Provide the (x, y) coordinate of the cell's center where the given text is located.  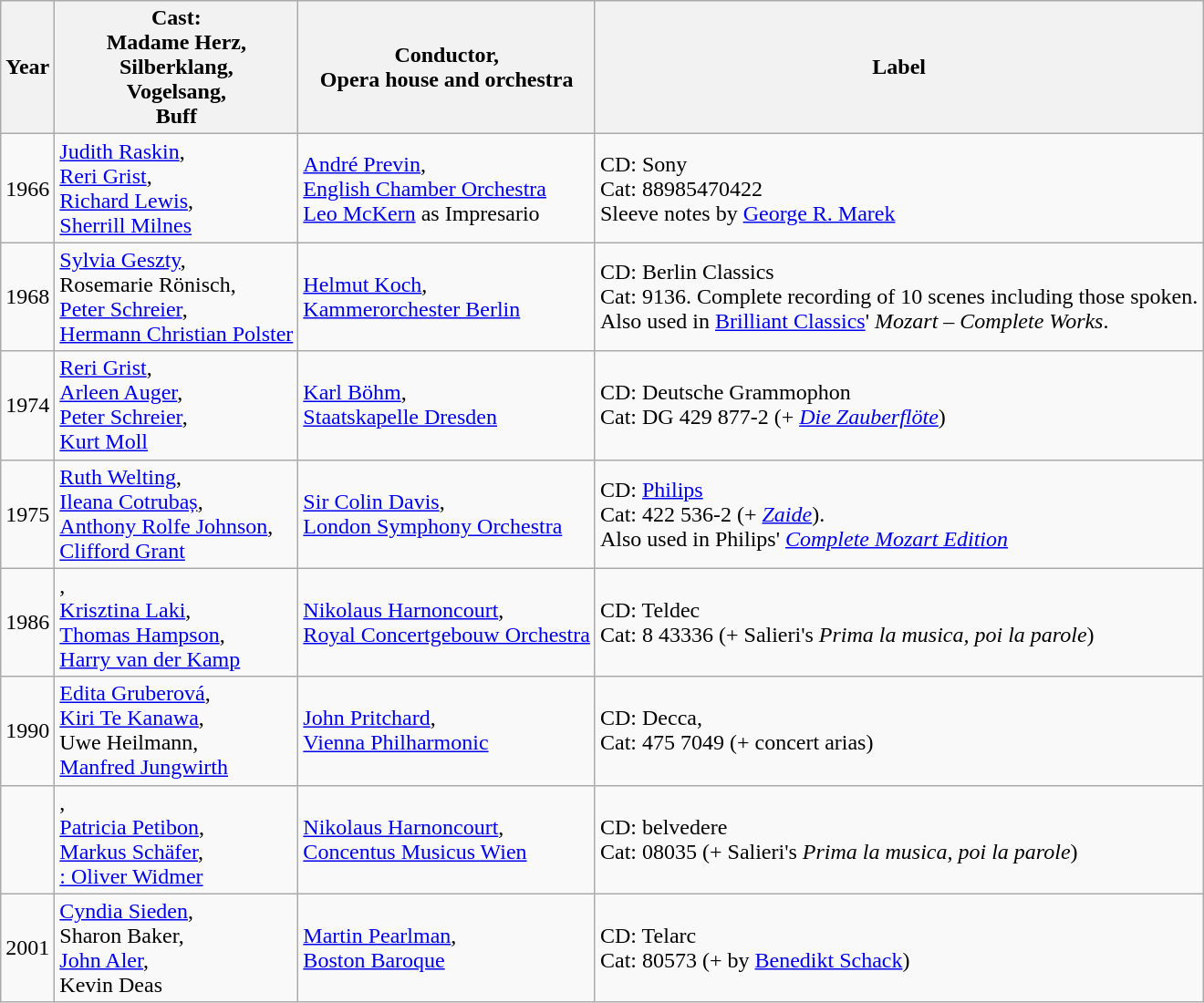
CD: Deutsche GrammophonCat: DG 429 877-2 (+ Die Zauberflöte) (898, 405)
Nikolaus Harnoncourt,Royal Concertgebouw Orchestra (447, 622)
1966 (27, 188)
Cast:Madame Herz, Silberklang,Vogelsang,Buff (177, 67)
Edita Gruberová,Kiri Te Kanawa,Uwe Heilmann,Manfred Jungwirth (177, 731)
Sir Colin Davis,London Symphony Orchestra (447, 514)
1974 (27, 405)
1990 (27, 731)
CD: PhilipsCat: 422 536-2 (+ Zaide).Also used in Philips' Complete Mozart Edition (898, 514)
Cyndia Sieden,Sharon Baker,John Aler,Kevin Deas (177, 948)
Reri Grist,Arleen Auger,Peter Schreier,Kurt Moll (177, 405)
1986 (27, 622)
Sylvia Geszty,Rosemarie Rönisch,Peter Schreier,Hermann Christian Polster (177, 297)
1975 (27, 514)
Martin Pearlman,Boston Baroque (447, 948)
Helmut Koch,Kammerorchester Berlin (447, 297)
Ruth Welting,Ileana Cotrubaș,Anthony Rolfe Johnson,Clifford Grant (177, 514)
Nikolaus Harnoncourt,Concentus Musicus Wien (447, 839)
CD: TeldecCat: 8 43336 (+ Salieri's Prima la musica, poi la parole) (898, 622)
Conductor,Opera house and orchestra (447, 67)
CD: belvedere Cat: 08035 (+ Salieri's Prima la musica, poi la parole) (898, 839)
André Previn,English Chamber OrchestraLeo McKern as Impresario (447, 188)
John Pritchard,Vienna Philharmonic (447, 731)
Label (898, 67)
,Patricia Petibon,Markus Schäfer,: Oliver Widmer (177, 839)
Karl Böhm,Staatskapelle Dresden (447, 405)
CD: Decca,Cat: 475 7049 (+ concert arias) (898, 731)
1968 (27, 297)
CD: SonyCat: 88985470422Sleeve notes by George R. Marek (898, 188)
Judith Raskin,Reri Grist,Richard Lewis,Sherrill Milnes (177, 188)
Year (27, 67)
,Krisztina Laki,Thomas Hampson,Harry van der Kamp (177, 622)
CD: TelarcCat: 80573 (+ by Benedikt Schack) (898, 948)
2001 (27, 948)
CD: Berlin ClassicsCat: 9136. Complete recording of 10 scenes including those spoken.Also used in Brilliant Classics' Mozart – Complete Works. (898, 297)
